For the text-containing cell, return its midpoint in [X, Y] coordinate format. 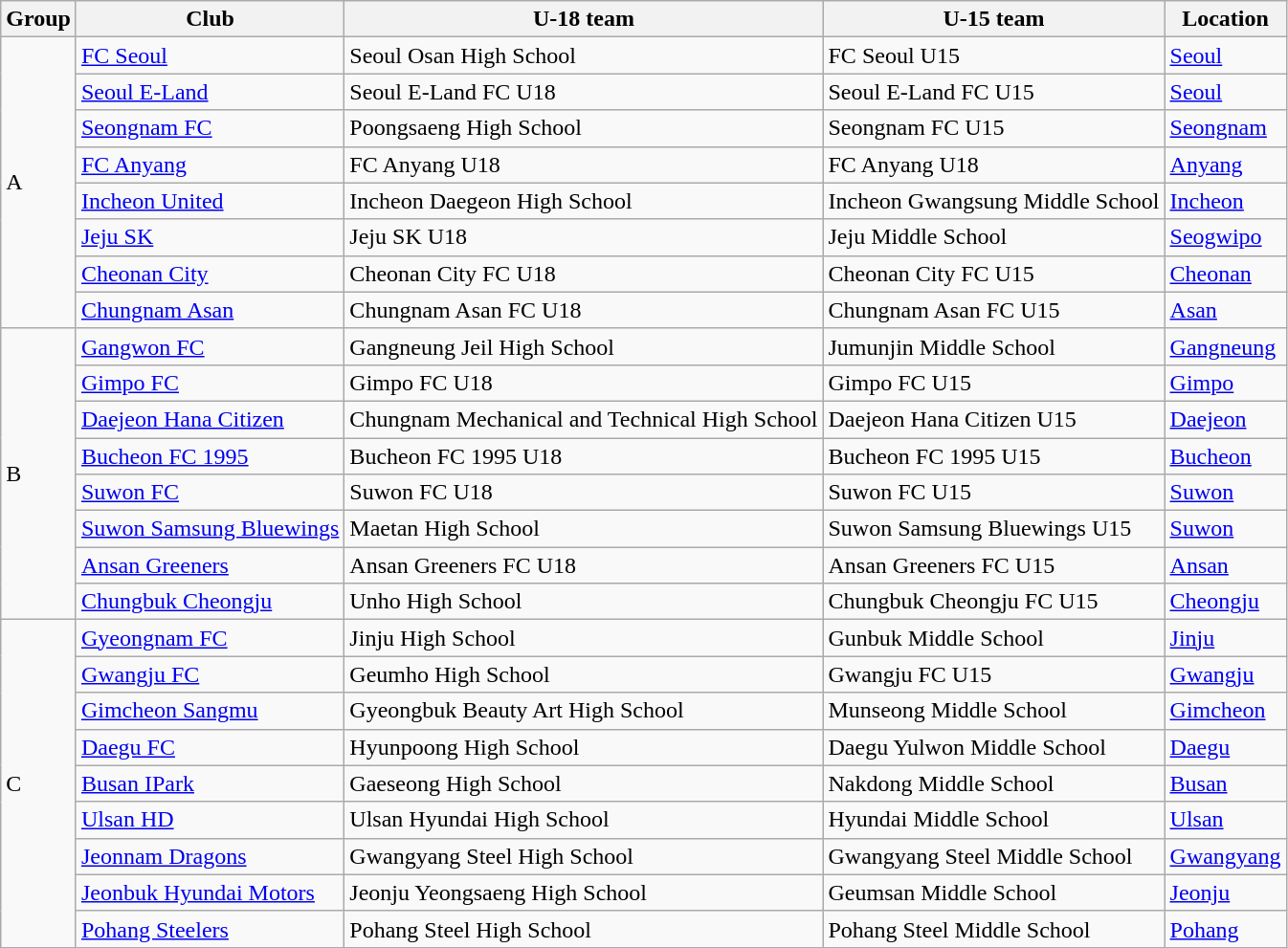
Gimpo FC U15 [993, 383]
Jeonnam Dragons [210, 856]
Munseong Middle School [993, 711]
Geumsan Middle School [993, 893]
Gwangyang Steel Middle School [993, 856]
Ansan Greeners [210, 565]
Gangneung Jeil High School [584, 346]
Seongnam [1225, 128]
Jeonju [1225, 893]
Gaeseong High School [584, 783]
Suwon FC U18 [584, 493]
Poongsaeng High School [584, 128]
U-15 team [993, 19]
Gwangju FC [210, 674]
Cheonan [1225, 274]
Pohang Steelers [210, 929]
Gyeongbuk Beauty Art High School [584, 711]
Bucheon FC 1995 U15 [993, 456]
Pohang Steel Middle School [993, 929]
Pohang [1225, 929]
Suwon Samsung Bluewings U15 [993, 529]
Incheon United [210, 201]
Unho High School [584, 602]
C [38, 784]
Gwangyang [1225, 856]
Gimpo FC [210, 383]
Gimcheon [1225, 711]
Hyunpoong High School [584, 747]
Geumho High School [584, 674]
Cheonan City FC U15 [993, 274]
Chungnam Mechanical and Technical High School [584, 419]
FC Seoul U15 [993, 55]
Daegu [1225, 747]
U-18 team [584, 19]
Jinju [1225, 638]
Gimpo [1225, 383]
Incheon [1225, 201]
Nakdong Middle School [993, 783]
Chungbuk Cheongju FC U15 [993, 602]
Group [38, 19]
Incheon Daegeon High School [584, 201]
Asan [1225, 310]
Cheonan City [210, 274]
Suwon FC [210, 493]
Gwangju [1225, 674]
Gimcheon Sangmu [210, 711]
Cheonan City FC U18 [584, 274]
A [38, 183]
Bucheon [1225, 456]
Seongnam FC [210, 128]
Incheon Gwangsung Middle School [993, 201]
Cheongju [1225, 602]
Hyundai Middle School [993, 820]
Busan [1225, 783]
Daegu Yulwon Middle School [993, 747]
Seoul E-Land FC U18 [584, 92]
FC Seoul [210, 55]
Busan IPark [210, 783]
Seoul E-Land FC U15 [993, 92]
Maetan High School [584, 529]
Seongnam FC U15 [993, 128]
Daejeon [1225, 419]
Bucheon FC 1995 U18 [584, 456]
Jinju High School [584, 638]
FC Anyang [210, 165]
Gyeongnam FC [210, 638]
Gangwon FC [210, 346]
B [38, 474]
Jeju SK [210, 237]
Chungnam Asan FC U15 [993, 310]
Jeju Middle School [993, 237]
Location [1225, 19]
Ulsan HD [210, 820]
Suwon Samsung Bluewings [210, 529]
Bucheon FC 1995 [210, 456]
Jumunjin Middle School [993, 346]
Ansan Greeners FC U15 [993, 565]
Suwon FC U15 [993, 493]
Gwangju FC U15 [993, 674]
Anyang [1225, 165]
Ansan Greeners FC U18 [584, 565]
Ulsan [1225, 820]
Chungbuk Cheongju [210, 602]
Club [210, 19]
Daegu FC [210, 747]
Jeonbuk Hyundai Motors [210, 893]
Ansan [1225, 565]
Gwangyang Steel High School [584, 856]
Gangneung [1225, 346]
Seoul E-Land [210, 92]
Jeonju Yeongsaeng High School [584, 893]
Gunbuk Middle School [993, 638]
Chungnam Asan [210, 310]
Daejeon Hana Citizen U15 [993, 419]
Jeju SK U18 [584, 237]
Daejeon Hana Citizen [210, 419]
Chungnam Asan FC U18 [584, 310]
Seoul Osan High School [584, 55]
Pohang Steel High School [584, 929]
Ulsan Hyundai High School [584, 820]
Gimpo FC U18 [584, 383]
Seogwipo [1225, 237]
